Extract the (X, Y) coordinate from the center of the cell holding the provided text.  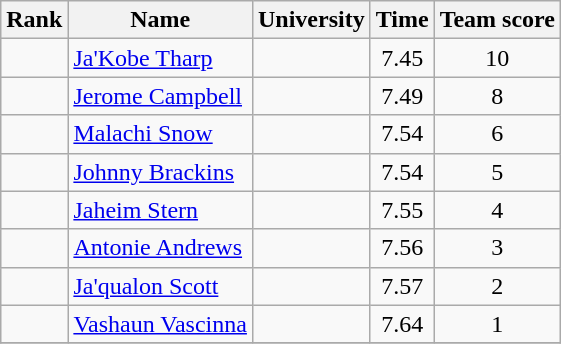
Jerome Campbell (160, 96)
7.55 (402, 210)
2 (497, 286)
7.56 (402, 248)
Ja'qualon Scott (160, 286)
Ja'Kobe Tharp (160, 58)
Antonie Andrews (160, 248)
7.64 (402, 324)
Malachi Snow (160, 134)
1 (497, 324)
7.45 (402, 58)
8 (497, 96)
Vashaun Vascinna (160, 324)
3 (497, 248)
4 (497, 210)
Team score (497, 20)
University (311, 20)
7.57 (402, 286)
5 (497, 172)
10 (497, 58)
Johnny Brackins (160, 172)
6 (497, 134)
7.49 (402, 96)
Name (160, 20)
Rank (34, 20)
Jaheim Stern (160, 210)
Time (402, 20)
